Locate the cell with the specified text and output its (X, Y) center coordinate. 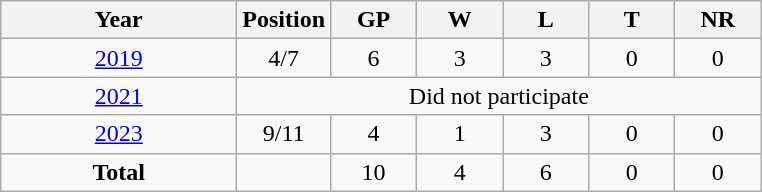
T (632, 20)
NR (718, 20)
GP (374, 20)
2019 (119, 58)
4/7 (284, 58)
W (460, 20)
Did not participate (499, 96)
Total (119, 172)
L (546, 20)
2021 (119, 96)
2023 (119, 134)
10 (374, 172)
Year (119, 20)
9/11 (284, 134)
1 (460, 134)
Position (284, 20)
